Return [x, y] of the center of cell containing provided text 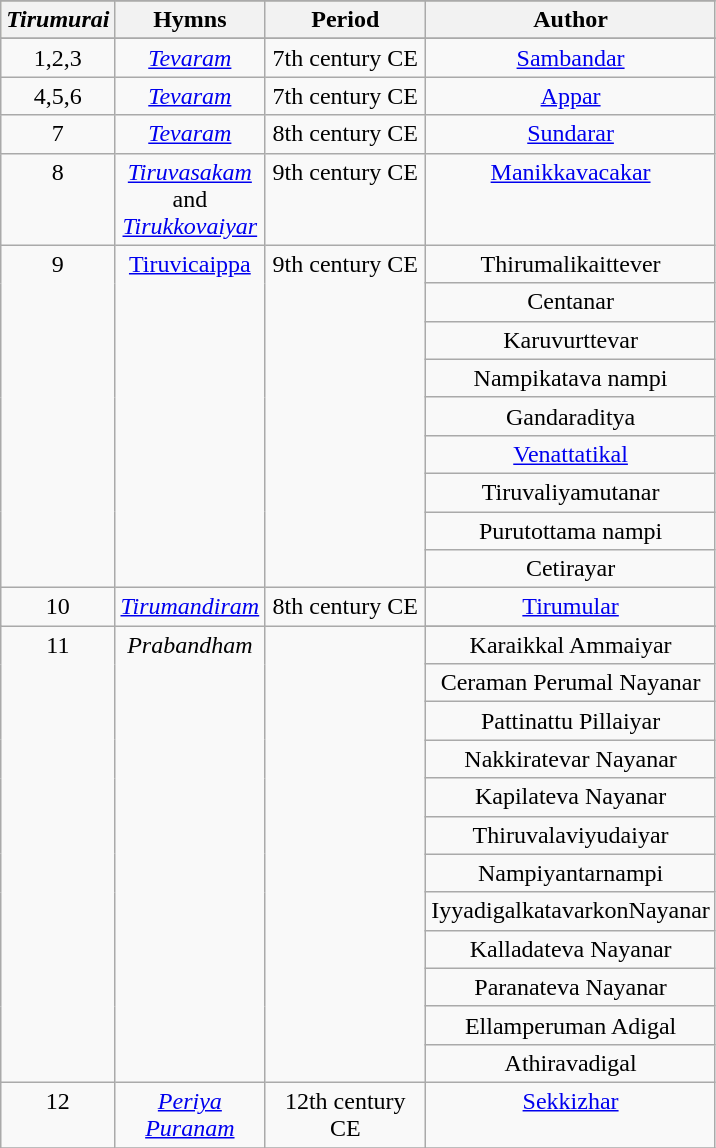
Athiravadigal [571, 1063]
Sekkizhar [571, 1114]
Sambandar [571, 58]
Sundarar [571, 134]
12th century CE [346, 1114]
7 [58, 134]
Author [571, 20]
Paranateva Nayanar [571, 987]
Ellamperuman Adigal [571, 1025]
4,5,6 [58, 96]
9 [58, 416]
Tirumurai [58, 20]
Nakkiratevar Nayanar [571, 759]
Periya Puranam [190, 1114]
Tirumandiram [190, 607]
Kapilateva Nayanar [571, 797]
Purutottama nampi [571, 531]
Kalladateva Nayanar [571, 949]
IyyadigalkatavarkonNayanar [571, 911]
Manikkavacakar [571, 199]
Hymns [190, 20]
12 [58, 1114]
Karuvurttevar [571, 340]
11 [58, 854]
Tiruvaliyamutanar [571, 492]
Cetirayar [571, 569]
Tiruvasakam and Tirukkovaiyar [190, 199]
8 [58, 199]
Thirumalikaittever [571, 264]
Nampikatava nampi [571, 378]
Tiruvicaippa [190, 416]
Thiruvalaviyudaiyar [571, 835]
Tirumular [571, 607]
Karaikkal Ammaiyar [571, 645]
Nampiyantarnampi [571, 873]
1,2,3 [58, 58]
Period [346, 20]
Centanar [571, 302]
Venattatikal [571, 454]
Ceraman Perumal Nayanar [571, 683]
Pattinattu Pillaiyar [571, 721]
Appar [571, 96]
Gandaraditya [571, 416]
10 [58, 607]
Prabandham [190, 854]
